Extract the [X, Y] coordinate from the center of the cell holding the provided text.  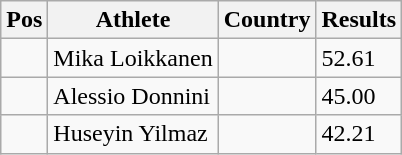
Pos [24, 20]
Mika Loikkanen [133, 58]
Huseyin Yilmaz [133, 134]
Alessio Donnini [133, 96]
45.00 [359, 96]
52.61 [359, 58]
Athlete [133, 20]
Results [359, 20]
Country [267, 20]
42.21 [359, 134]
